Identify which cell holds the provided text, then report its (x, y) central coordinate. 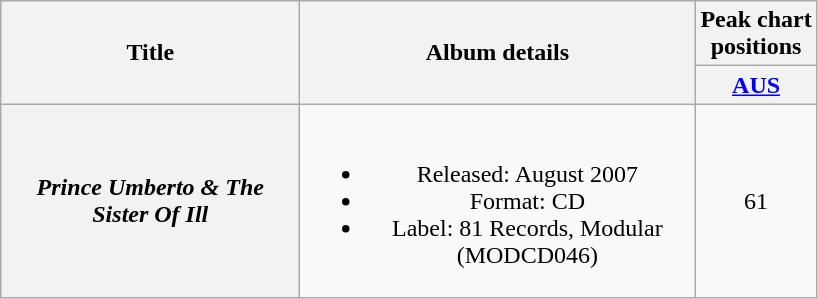
AUS (756, 85)
Released: August 2007Format: CDLabel: 81 Records, Modular (MODCD046) (498, 201)
Album details (498, 52)
Peak chartpositions (756, 34)
Title (150, 52)
Prince Umberto & The Sister Of Ill (150, 201)
61 (756, 201)
